Detect which cell encompasses the target text, then output its (X, Y) center coordinate. 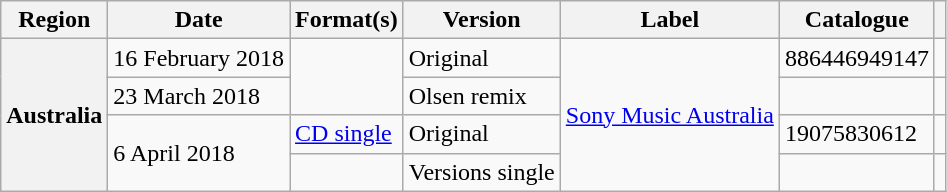
Catalogue (856, 20)
Olsen remix (482, 96)
23 March 2018 (199, 96)
Date (199, 20)
Region (54, 20)
886446949147 (856, 58)
19075830612 (856, 134)
16 February 2018 (199, 58)
Australia (54, 115)
Version (482, 20)
Versions single (482, 172)
Format(s) (347, 20)
Label (670, 20)
Sony Music Australia (670, 115)
6 April 2018 (199, 153)
CD single (347, 134)
